Pinpoint the cell where the given text exists, returning its (x, y) midpoint coordinate. 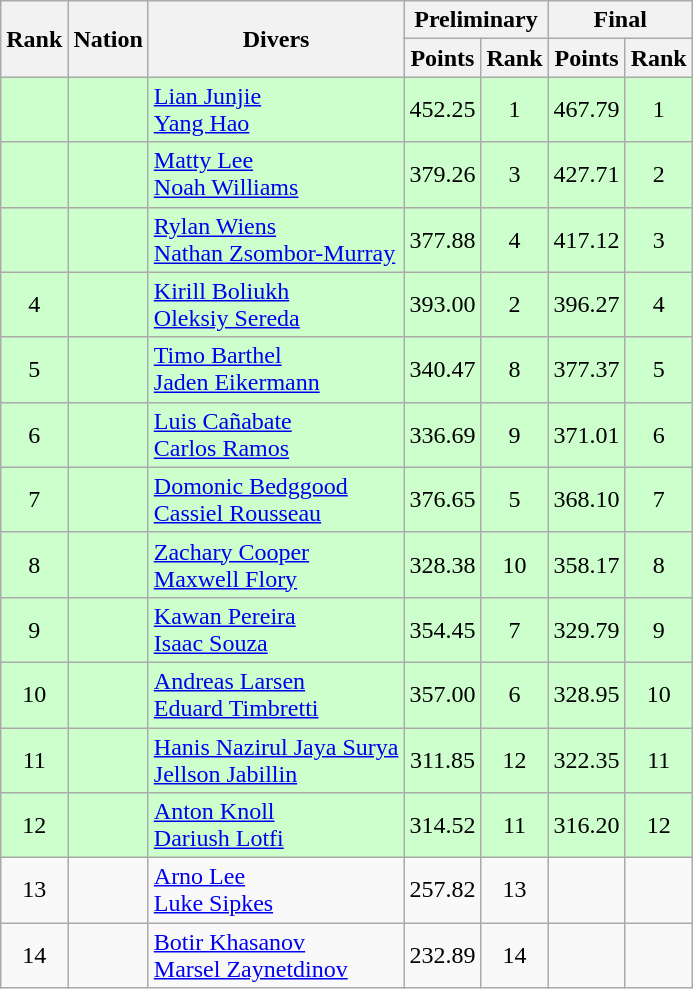
417.12 (586, 240)
Domonic BedggoodCassiel Rousseau (276, 500)
Botir KhasanovMarsel Zaynetdinov (276, 956)
396.27 (586, 304)
328.95 (586, 694)
377.88 (442, 240)
Timo BarthelJaden Eikermann (276, 370)
Lian JunjieYang Hao (276, 110)
322.35 (586, 760)
329.79 (586, 630)
340.47 (442, 370)
452.25 (442, 110)
Rylan WiensNathan Zsombor-Murray (276, 240)
232.89 (442, 956)
Preliminary (476, 20)
Hanis Nazirul Jaya SuryaJellson Jabillin (276, 760)
368.10 (586, 500)
257.82 (442, 890)
Arno LeeLuke Sipkes (276, 890)
328.38 (442, 564)
Divers (276, 39)
Andreas LarsenEduard Timbretti (276, 694)
358.17 (586, 564)
Final (620, 20)
376.65 (442, 500)
Luis CañabateCarlos Ramos (276, 434)
467.79 (586, 110)
357.00 (442, 694)
314.52 (442, 826)
Matty LeeNoah Williams (276, 174)
336.69 (442, 434)
316.20 (586, 826)
354.45 (442, 630)
Anton KnollDariush Lotfi (276, 826)
Kawan PereiraIsaac Souza (276, 630)
427.71 (586, 174)
371.01 (586, 434)
Kirill BoliukhOleksiy Sereda (276, 304)
379.26 (442, 174)
311.85 (442, 760)
Zachary CooperMaxwell Flory (276, 564)
393.00 (442, 304)
377.37 (586, 370)
Nation (108, 39)
